Find where the given text appears and provide that cell's center as (X, Y) coordinate. 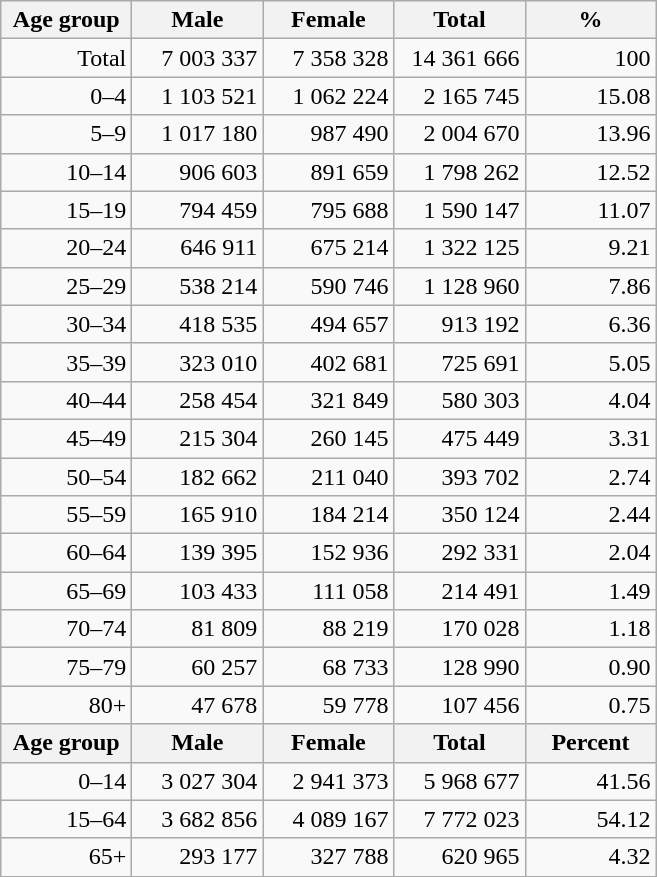
987 490 (328, 134)
111 058 (328, 591)
321 849 (328, 400)
1 103 521 (198, 96)
4.04 (590, 400)
47 678 (198, 705)
211 040 (328, 477)
15.08 (590, 96)
41.56 (590, 781)
2 165 745 (460, 96)
55–59 (66, 515)
13.96 (590, 134)
4.32 (590, 857)
70–74 (66, 629)
350 124 (460, 515)
323 010 (198, 362)
794 459 (198, 210)
139 395 (198, 553)
0–14 (66, 781)
40–44 (66, 400)
292 331 (460, 553)
3 027 304 (198, 781)
25–29 (66, 286)
60 257 (198, 667)
20–24 (66, 248)
3 682 856 (198, 819)
7 358 328 (328, 58)
1 322 125 (460, 248)
14 361 666 (460, 58)
65–69 (66, 591)
5–9 (66, 134)
891 659 (328, 172)
30–34 (66, 324)
15–64 (66, 819)
15–19 (66, 210)
538 214 (198, 286)
Percent (590, 743)
184 214 (328, 515)
2 004 670 (460, 134)
260 145 (328, 438)
100 (590, 58)
475 449 (460, 438)
402 681 (328, 362)
0.75 (590, 705)
9.21 (590, 248)
5.05 (590, 362)
5 968 677 (460, 781)
65+ (66, 857)
214 491 (460, 591)
128 990 (460, 667)
258 454 (198, 400)
393 702 (460, 477)
103 433 (198, 591)
2.44 (590, 515)
1 590 147 (460, 210)
215 304 (198, 438)
1 128 960 (460, 286)
2 941 373 (328, 781)
170 028 (460, 629)
725 691 (460, 362)
81 809 (198, 629)
418 535 (198, 324)
60–64 (66, 553)
12.52 (590, 172)
913 192 (460, 324)
675 214 (328, 248)
590 746 (328, 286)
165 910 (198, 515)
2.74 (590, 477)
646 911 (198, 248)
68 733 (328, 667)
182 662 (198, 477)
1 017 180 (198, 134)
620 965 (460, 857)
7.86 (590, 286)
293 177 (198, 857)
327 788 (328, 857)
35–39 (66, 362)
7 772 023 (460, 819)
50–54 (66, 477)
45–49 (66, 438)
494 657 (328, 324)
906 603 (198, 172)
1 798 262 (460, 172)
54.12 (590, 819)
1 062 224 (328, 96)
% (590, 20)
107 456 (460, 705)
2.04 (590, 553)
88 219 (328, 629)
580 303 (460, 400)
1.49 (590, 591)
6.36 (590, 324)
0–4 (66, 96)
7 003 337 (198, 58)
795 688 (328, 210)
1.18 (590, 629)
80+ (66, 705)
75–79 (66, 667)
11.07 (590, 210)
4 089 167 (328, 819)
0.90 (590, 667)
152 936 (328, 553)
59 778 (328, 705)
3.31 (590, 438)
10–14 (66, 172)
